Return the [X, Y] coordinate for the center point of the cell that contains the specified text.  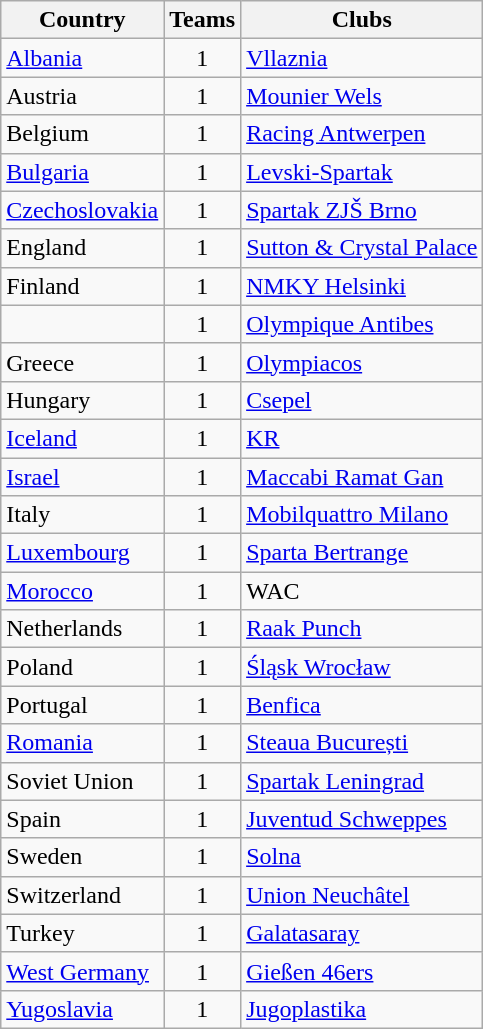
Israel [82, 477]
Bulgaria [82, 172]
Raak Punch [362, 629]
Country [82, 20]
Albania [82, 58]
Sparta Bertrange [362, 553]
Czechoslovakia [82, 210]
Turkey [82, 933]
Union Neuchâtel [362, 895]
Mounier Wels [362, 96]
Solna [362, 857]
Śląsk Wrocław [362, 667]
Mobilquattro Milano [362, 515]
Olympiacos [362, 362]
Clubs [362, 20]
Morocco [82, 591]
Maccabi Ramat Gan [362, 477]
Finland [82, 286]
Teams [202, 20]
Portugal [82, 705]
Poland [82, 667]
NMKY Helsinki [362, 286]
Racing Antwerpen [362, 134]
Italy [82, 515]
KR [362, 438]
Gießen 46ers [362, 971]
Steaua București [362, 743]
Switzerland [82, 895]
Galatasaray [362, 933]
Yugoslavia [82, 1009]
WAC [362, 591]
Jugoplastika [362, 1009]
Spain [82, 819]
Greece [82, 362]
Austria [82, 96]
Olympique Antibes [362, 324]
Netherlands [82, 629]
Hungary [82, 400]
Levski-Spartak [362, 172]
Spartak ZJŠ Brno [362, 210]
West Germany [82, 971]
Juventud Schweppes [362, 819]
Benfica [362, 705]
Romania [82, 743]
Sutton & Crystal Palace [362, 248]
Iceland [82, 438]
Csepel [362, 400]
Vllaznia [362, 58]
Luxembourg [82, 553]
England [82, 248]
Belgium [82, 134]
Sweden [82, 857]
Spartak Leningrad [362, 781]
Soviet Union [82, 781]
